Detect which cell encompasses the target text, then output its (X, Y) center coordinate. 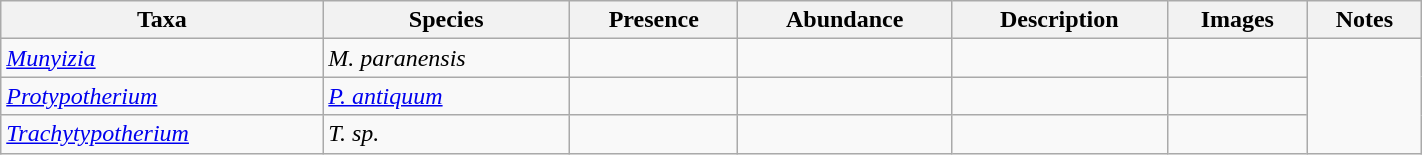
Species (446, 20)
M. paranensis (446, 58)
Notes (1364, 20)
Munyizia (162, 58)
Description (1059, 20)
Presence (654, 20)
Protypotherium (162, 96)
Trachytypotherium (162, 134)
Taxa (162, 20)
Abundance (845, 20)
T. sp. (446, 134)
P. antiquum (446, 96)
Images (1237, 20)
